For the text-containing cell, return its midpoint in [X, Y] coordinate format. 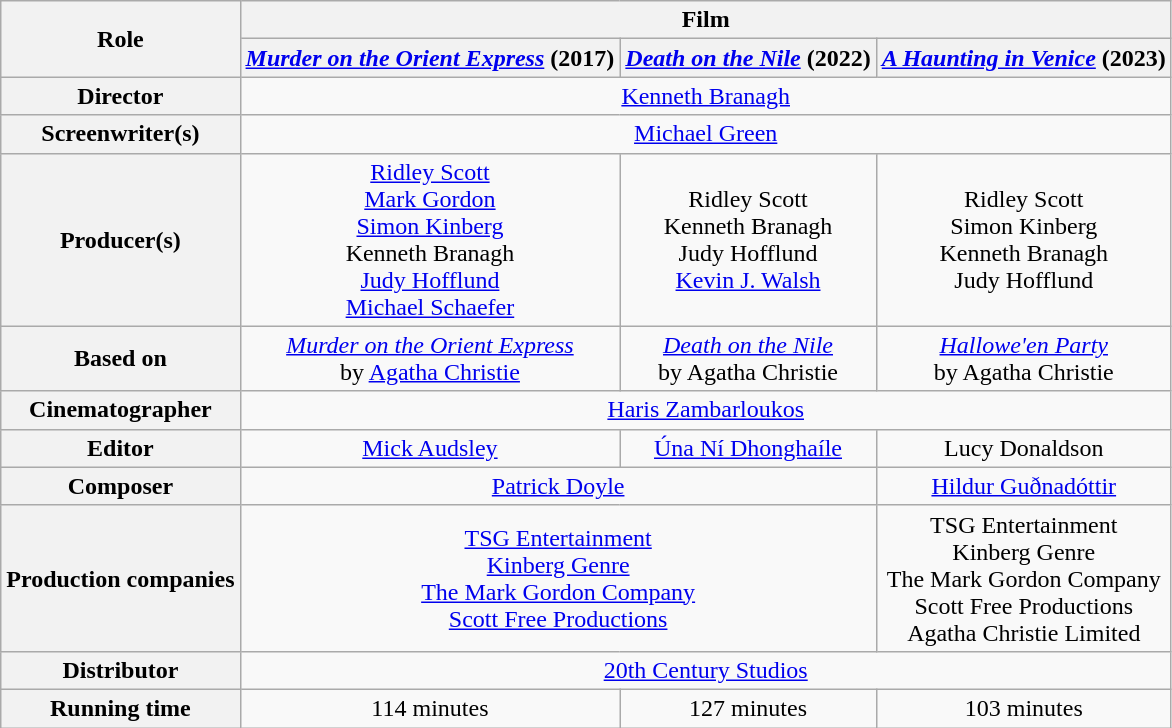
Patrick Doyle [558, 486]
Michael Green [706, 134]
Úna Ní Dhonghaíle [748, 448]
TSG EntertainmentKinberg GenreThe Mark Gordon CompanyScott Free Productions [558, 578]
Ridley ScottSimon KinbergKenneth BranaghJudy Hofflund [1024, 240]
Producer(s) [120, 240]
Running time [120, 708]
Kenneth Branagh [706, 96]
Hildur Guðnadóttir [1024, 486]
Murder on the Orient Express (2017) [430, 58]
Murder on the Orient Expressby Agatha Christie [430, 358]
Film [706, 20]
103 minutes [1024, 708]
Mick Audsley [430, 448]
A Haunting in Venice (2023) [1024, 58]
127 minutes [748, 708]
TSG EntertainmentKinberg GenreThe Mark Gordon CompanyScott Free ProductionsAgatha Christie Limited [1024, 578]
Editor [120, 448]
Composer [120, 486]
Distributor [120, 670]
Hallowe'en Partyby Agatha Christie [1024, 358]
Ridley ScottKenneth BranaghJudy HofflundKevin J. Walsh [748, 240]
Role [120, 39]
20th Century Studios [706, 670]
Cinematographer [120, 410]
Based on [120, 358]
Lucy Donaldson [1024, 448]
Screenwriter(s) [120, 134]
Haris Zambarloukos [706, 410]
Ridley ScottMark GordonSimon KinbergKenneth BranaghJudy HofflundMichael Schaefer [430, 240]
114 minutes [430, 708]
Director [120, 96]
Death on the Nile (2022) [748, 58]
Death on the Nileby Agatha Christie [748, 358]
Production companies [120, 578]
